Return the (X, Y) coordinate for the center point of the cell that contains the specified text.  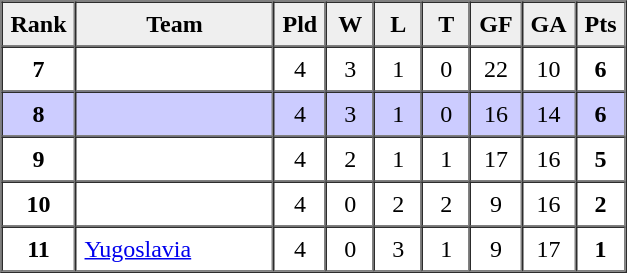
Team (175, 24)
Pts (601, 24)
W (350, 24)
Yugoslavia (175, 248)
7 (39, 68)
GF (496, 24)
5 (601, 158)
L (398, 24)
11 (39, 248)
22 (496, 68)
GA (549, 24)
T (446, 24)
Pld (300, 24)
14 (549, 114)
8 (39, 114)
Rank (39, 24)
